Extract the [X, Y] coordinate from the center of the cell holding the provided text.  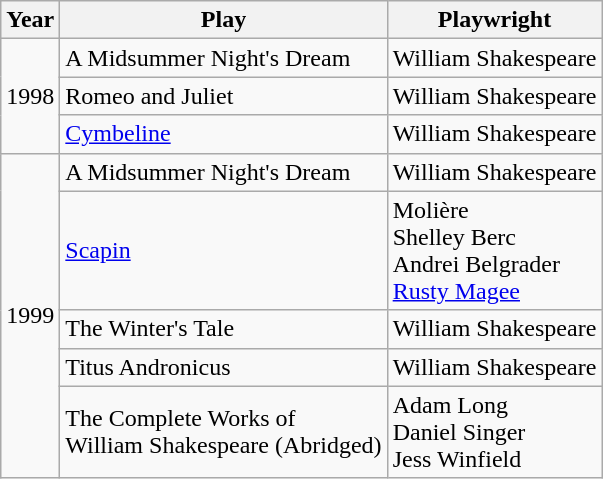
1999 [30, 316]
MolièreShelley BercAndrei BelgraderRusty Magee [494, 250]
The Complete Works ofWilliam Shakespeare (Abridged) [224, 432]
Play [224, 20]
Cymbeline [224, 134]
Titus Andronicus [224, 367]
The Winter's Tale [224, 329]
Romeo and Juliet [224, 96]
Adam LongDaniel SingerJess Winfield [494, 432]
1998 [30, 96]
Year [30, 20]
Playwright [494, 20]
Scapin [224, 250]
